Return the (x, y) coordinate for the center point of the cell that contains the specified text.  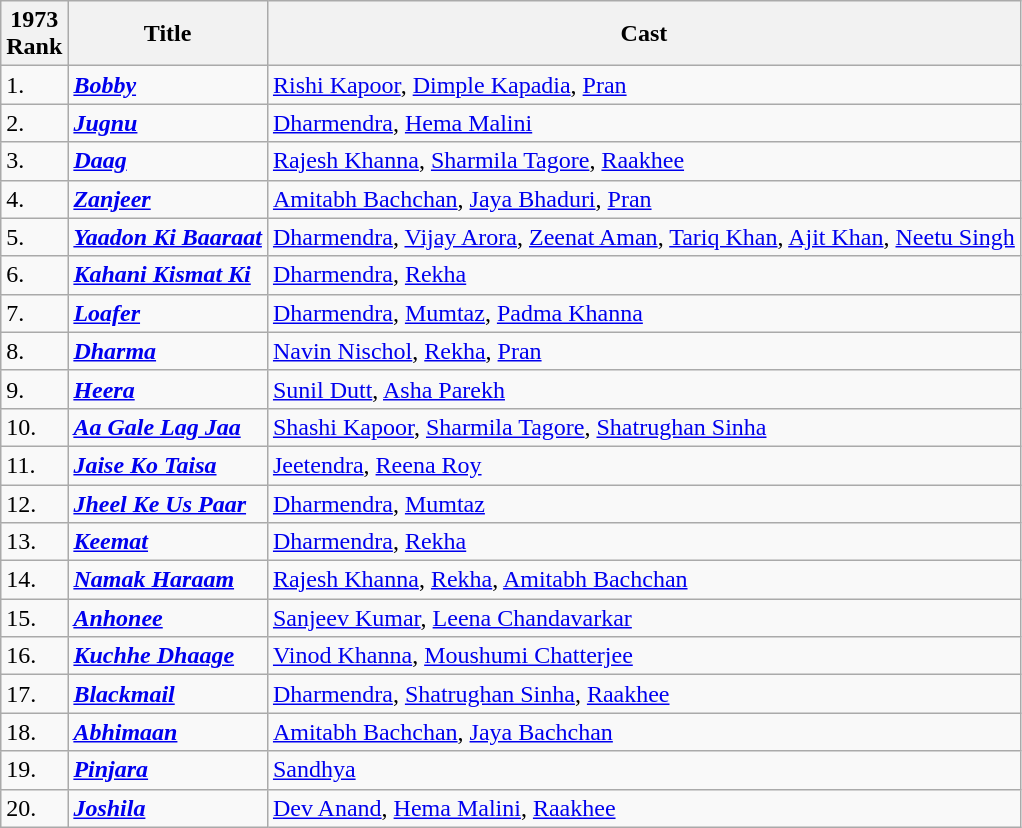
Rajesh Khanna, Sharmila Tagore, Raakhee (644, 161)
Aa Gale Lag Jaa (168, 427)
Dharmendra, Mumtaz (644, 503)
Dharmendra, Shatrughan Sinha, Raakhee (644, 694)
Jaise Ko Taisa (168, 465)
9. (34, 389)
Bobby (168, 85)
10. (34, 427)
Keemat (168, 542)
20. (34, 808)
Sunil Dutt, Asha Parekh (644, 389)
1973Rank (34, 34)
3. (34, 161)
13. (34, 542)
14. (34, 580)
11. (34, 465)
Sandhya (644, 770)
Vinod Khanna, Moushumi Chatterjee (644, 656)
12. (34, 503)
Joshila (168, 808)
Namak Haraam (168, 580)
Loafer (168, 313)
15. (34, 618)
Dev Anand, Hema Malini, Raakhee (644, 808)
Shashi Kapoor, Sharmila Tagore, Shatrughan Sinha (644, 427)
Blackmail (168, 694)
Amitabh Bachchan, Jaya Bhaduri, Pran (644, 199)
5. (34, 237)
Rishi Kapoor, Dimple Kapadia, Pran (644, 85)
16. (34, 656)
Jheel Ke Us Paar (168, 503)
17. (34, 694)
8. (34, 351)
7. (34, 313)
Dharmendra, Vijay Arora, Zeenat Aman, Tariq Khan, Ajit Khan, Neetu Singh (644, 237)
1. (34, 85)
Amitabh Bachchan, Jaya Bachchan (644, 732)
Dharmendra, Hema Malini (644, 123)
4. (34, 199)
Kahani Kismat Ki (168, 275)
Cast (644, 34)
Dharma (168, 351)
Heera (168, 389)
Daag (168, 161)
Sanjeev Kumar, Leena Chandavarkar (644, 618)
Jugnu (168, 123)
Title (168, 34)
Rajesh Khanna, Rekha, Amitabh Bachchan (644, 580)
Dharmendra, Mumtaz, Padma Khanna (644, 313)
2. (34, 123)
19. (34, 770)
Anhonee (168, 618)
Yaadon Ki Baaraat (168, 237)
18. (34, 732)
Jeetendra, Reena Roy (644, 465)
Navin Nischol, Rekha, Pran (644, 351)
6. (34, 275)
Abhimaan (168, 732)
Pinjara (168, 770)
Zanjeer (168, 199)
Kuchhe Dhaage (168, 656)
